For the text-containing cell, return its midpoint in (x, y) coordinate format. 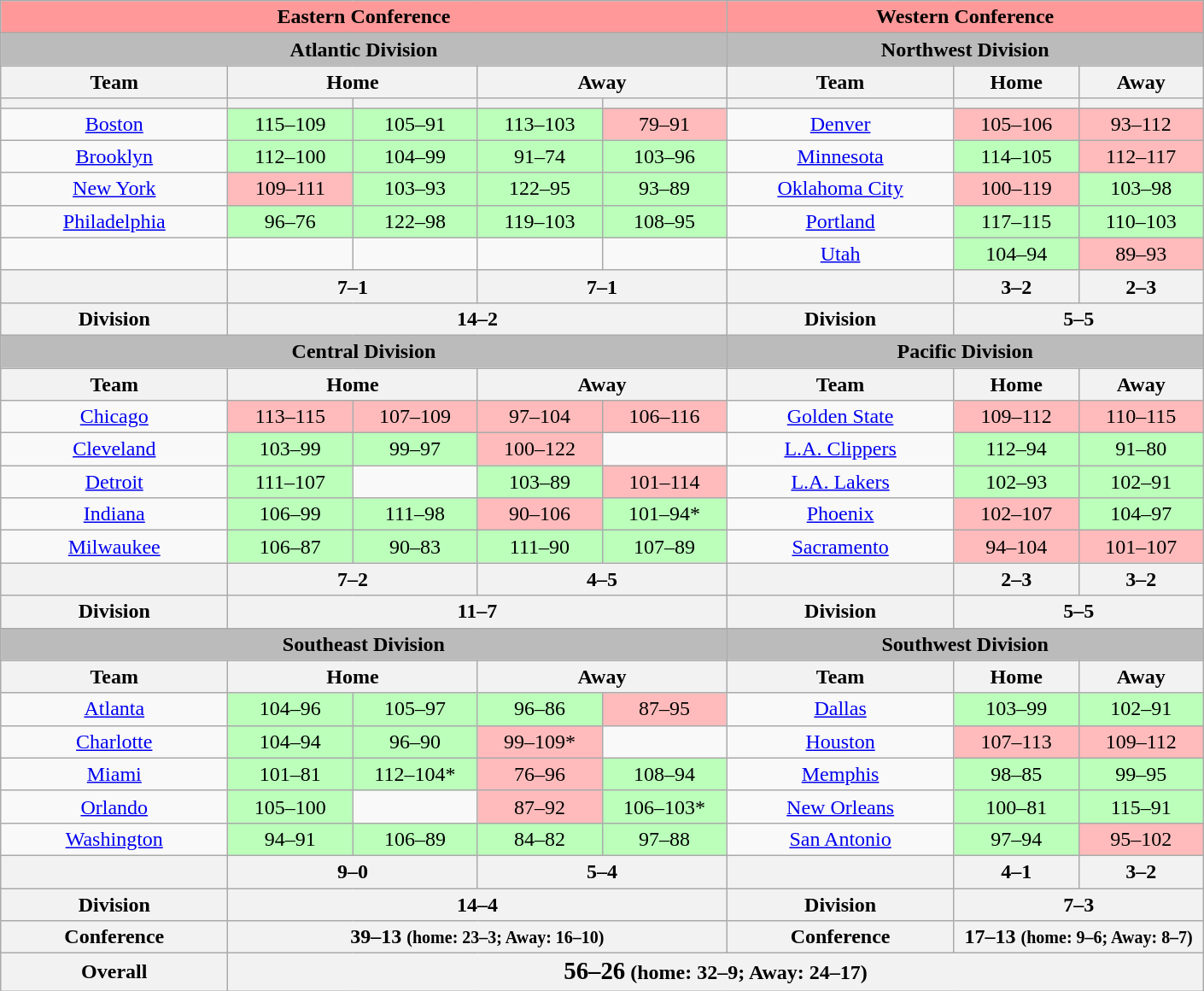
111–107 (290, 482)
96–90 (415, 742)
Cleveland (114, 449)
39–13 (home: 23–3; Away: 16–10) (477, 937)
101–81 (290, 774)
122–98 (415, 221)
Pacific Division (965, 351)
113–115 (290, 417)
Utah (840, 254)
Indiana (114, 514)
Memphis (840, 774)
101–107 (1141, 547)
Philadelphia (114, 221)
101–114 (664, 482)
111–98 (415, 514)
104–96 (290, 709)
96–86 (540, 709)
115–109 (290, 124)
110–115 (1141, 417)
Detroit (114, 482)
100–81 (1016, 806)
103–89 (540, 482)
99–109* (540, 742)
104–99 (415, 156)
Atlanta (114, 709)
Oklahoma City (840, 189)
7–2 (353, 579)
108–94 (664, 774)
Houston (840, 742)
114–105 (1016, 156)
119–103 (540, 221)
89–93 (1141, 254)
Miami (114, 774)
105–91 (415, 124)
5–4 (602, 871)
Northwest Division (965, 50)
New Orleans (840, 806)
112–104* (415, 774)
91–74 (540, 156)
Orlando (114, 806)
79–91 (664, 124)
103–93 (415, 189)
99–97 (415, 449)
113–103 (540, 124)
Southwest Division (965, 644)
Golden State (840, 417)
91–80 (1141, 449)
106–103* (664, 806)
14–4 (477, 905)
100–122 (540, 449)
104–97 (1141, 514)
56–26 (home: 32–9; Away: 24–17) (716, 972)
107–89 (664, 547)
98–85 (1016, 774)
96–76 (290, 221)
Phoenix (840, 514)
4–5 (602, 579)
106–87 (290, 547)
95–102 (1141, 839)
97–88 (664, 839)
Portland (840, 221)
105–97 (415, 709)
108–95 (664, 221)
103–96 (664, 156)
105–100 (290, 806)
106–89 (415, 839)
84–82 (540, 839)
105–106 (1016, 124)
New York (114, 189)
Central Division (364, 351)
112–94 (1016, 449)
Overall (114, 972)
99–95 (1141, 774)
93–89 (664, 189)
14–2 (477, 319)
94–91 (290, 839)
17–13 (home: 9–6; Away: 8–7) (1078, 937)
87–95 (664, 709)
4–1 (1016, 871)
93–112 (1141, 124)
Chicago (114, 417)
117–115 (1016, 221)
112–100 (290, 156)
109–111 (290, 189)
7–3 (1078, 905)
111–90 (540, 547)
Washington (114, 839)
Brooklyn (114, 156)
106–99 (290, 514)
San Antonio (840, 839)
76–96 (540, 774)
101–94* (664, 514)
Milwaukee (114, 547)
94–104 (1016, 547)
112–117 (1141, 156)
11–7 (477, 612)
9–0 (353, 871)
L.A. Clippers (840, 449)
Atlantic Division (364, 50)
106–116 (664, 417)
115–91 (1141, 806)
102–107 (1016, 514)
110–103 (1141, 221)
Minnesota (840, 156)
Western Conference (965, 17)
107–109 (415, 417)
107–113 (1016, 742)
L.A. Lakers (840, 482)
Boston (114, 124)
Charlotte (114, 742)
Eastern Conference (364, 17)
100–119 (1016, 189)
103–98 (1141, 189)
102–93 (1016, 482)
Denver (840, 124)
90–83 (415, 547)
122–95 (540, 189)
87–92 (540, 806)
Dallas (840, 709)
Sacramento (840, 547)
97–104 (540, 417)
97–94 (1016, 839)
Southeast Division (364, 644)
90–106 (540, 514)
